Detect which cell encompasses the target text, then output its [x, y] center coordinate. 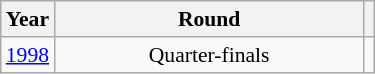
Round [209, 19]
1998 [28, 55]
Quarter-finals [209, 55]
Year [28, 19]
